Scan for the cell matching the given text and deliver its (x, y) coordinate at center. 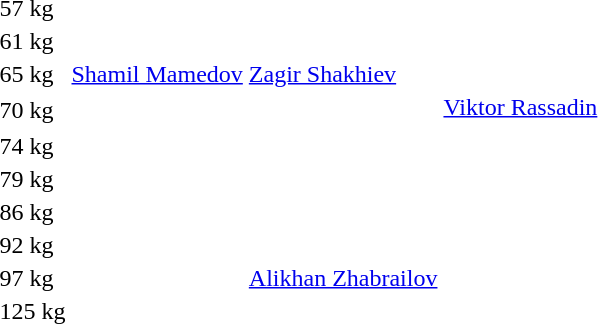
Alikhan Zhabrailov (343, 278)
Shamil Mamedov (157, 74)
Zagir Shakhiev (343, 74)
